Find where the given text appears and provide that cell's center as [X, Y] coordinate. 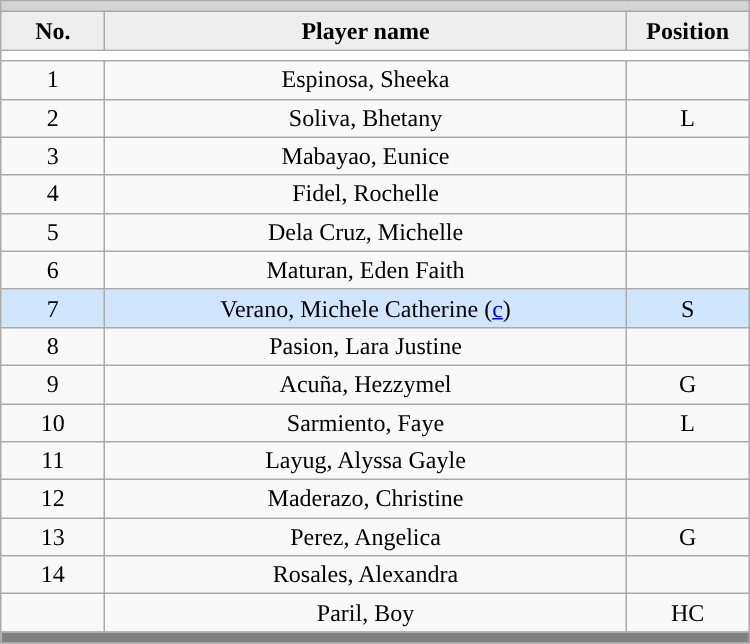
Perez, Angelica [366, 537]
10 [53, 423]
S [688, 308]
Espinosa, Sheeka [366, 80]
Mabayao, Eunice [366, 156]
1 [53, 80]
Player name [366, 31]
11 [53, 461]
Sarmiento, Faye [366, 423]
No. [53, 31]
14 [53, 575]
Paril, Boy [366, 613]
Dela Cruz, Michelle [366, 232]
7 [53, 308]
8 [53, 346]
12 [53, 499]
HC [688, 613]
9 [53, 384]
Verano, Michele Catherine (c) [366, 308]
Acuña, Hezzymel [366, 384]
5 [53, 232]
4 [53, 194]
6 [53, 270]
2 [53, 118]
Rosales, Alexandra [366, 575]
Maturan, Eden Faith [366, 270]
Fidel, Rochelle [366, 194]
Pasion, Lara Justine [366, 346]
Soliva, Bhetany [366, 118]
13 [53, 537]
Layug, Alyssa Gayle [366, 461]
Position [688, 31]
Maderazo, Christine [366, 499]
3 [53, 156]
